Find where the given text appears and provide that cell's center as (X, Y) coordinate. 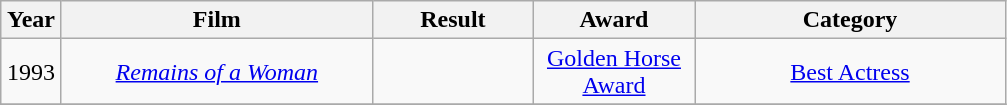
Remains of a Woman (216, 72)
Result (452, 20)
Best Actress (850, 72)
Award (614, 20)
Year (32, 20)
1993 (32, 72)
Film (216, 20)
Golden Horse Award (614, 72)
Category (850, 20)
